Extract the (x, y) coordinate from the center of the cell holding the provided text.  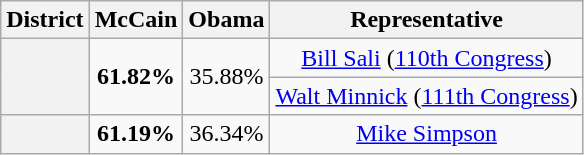
District (45, 20)
McCain (136, 20)
Obama (226, 20)
61.82% (136, 77)
35.88% (226, 77)
Representative (426, 20)
Walt Minnick (111th Congress) (426, 96)
Mike Simpson (426, 134)
36.34% (226, 134)
Bill Sali (110th Congress) (426, 58)
61.19% (136, 134)
